Identify which cell holds the provided text, then report its (x, y) central coordinate. 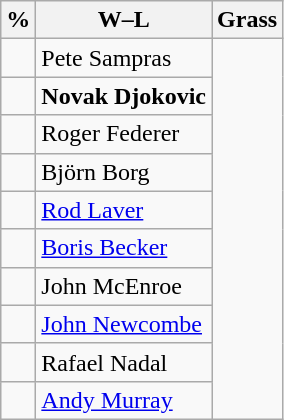
Roger Federer (124, 134)
Novak Djokovic (124, 96)
Andy Murray (124, 400)
Pete Sampras (124, 58)
Rafael Nadal (124, 362)
Björn Borg (124, 172)
% (18, 20)
W–L (124, 20)
John McEnroe (124, 286)
John Newcombe (124, 324)
Boris Becker (124, 248)
Rod Laver (124, 210)
Grass (248, 20)
